Pinpoint the cell where the given text exists, returning its (X, Y) midpoint coordinate. 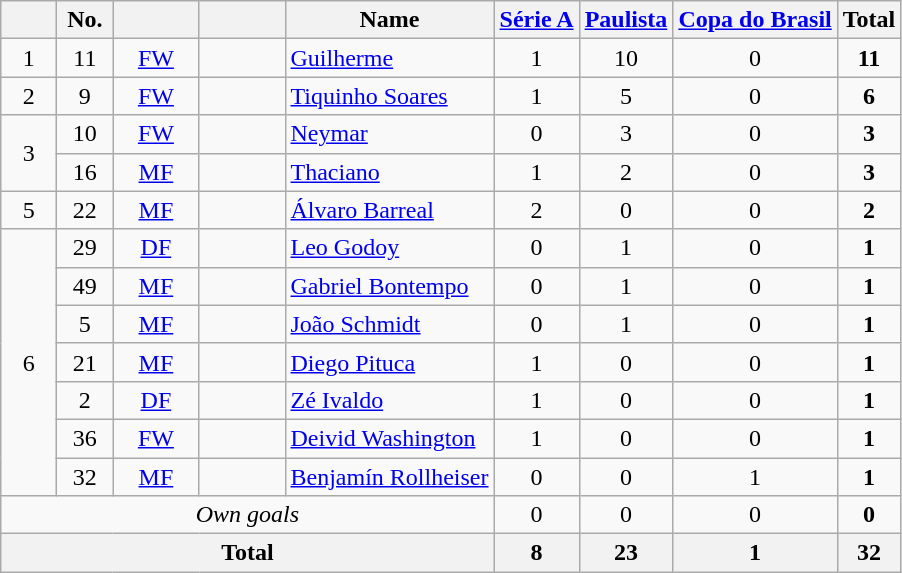
Zé Ivaldo (390, 400)
Série A (536, 20)
36 (85, 438)
49 (85, 286)
João Schmidt (390, 324)
Gabriel Bontempo (390, 286)
No. (85, 20)
Paulista (626, 20)
Diego Pituca (390, 362)
Deivid Washington (390, 438)
Neymar (390, 134)
8 (536, 553)
21 (85, 362)
Name (390, 20)
23 (626, 553)
22 (85, 210)
Guilherme (390, 58)
Copa do Brasil (755, 20)
Benjamín Rollheiser (390, 477)
Álvaro Barreal (390, 210)
29 (85, 248)
9 (85, 96)
Tiquinho Soares (390, 96)
16 (85, 172)
Own goals (248, 515)
Leo Godoy (390, 248)
Thaciano (390, 172)
